Extract the [x, y] coordinate from the center of the cell holding the provided text.  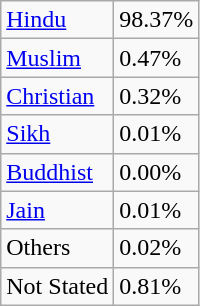
Hindu [58, 20]
Buddhist [58, 172]
0.81% [156, 286]
Christian [58, 96]
0.00% [156, 172]
Not Stated [58, 286]
Others [58, 248]
Jain [58, 210]
Muslim [58, 58]
98.37% [156, 20]
Sikh [58, 134]
0.47% [156, 58]
0.02% [156, 248]
0.32% [156, 96]
